Identify which cell holds the provided text, then report its [x, y] central coordinate. 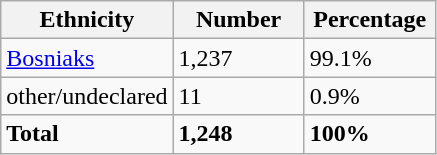
Ethnicity [87, 20]
Bosniaks [87, 58]
0.9% [370, 96]
1,237 [238, 58]
Number [238, 20]
Percentage [370, 20]
1,248 [238, 134]
other/undeclared [87, 96]
100% [370, 134]
99.1% [370, 58]
Total [87, 134]
11 [238, 96]
